Find where the given text appears and provide that cell's center as [X, Y] coordinate. 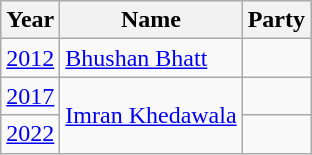
Name [151, 20]
2017 [30, 96]
2012 [30, 58]
Bhushan Bhatt [151, 58]
2022 [30, 134]
Year [30, 20]
Party [276, 20]
Imran Khedawala [151, 115]
